Find where the given text appears and provide that cell's center as [X, Y] coordinate. 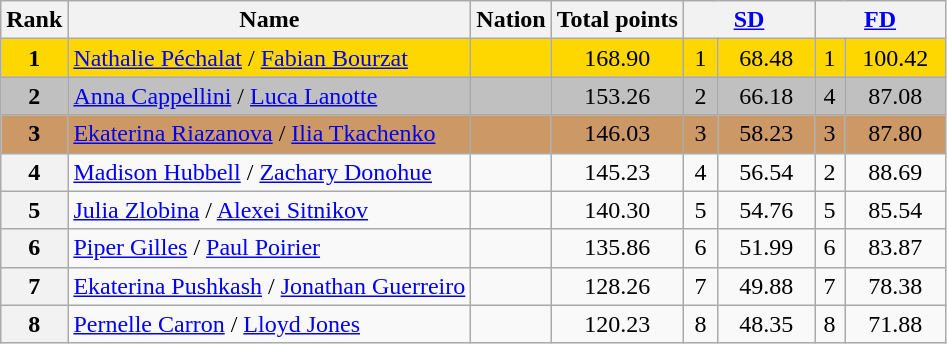
48.35 [766, 324]
87.08 [896, 96]
58.23 [766, 134]
85.54 [896, 210]
FD [880, 20]
Madison Hubbell / Zachary Donohue [270, 172]
68.48 [766, 58]
56.54 [766, 172]
Piper Gilles / Paul Poirier [270, 248]
Ekaterina Riazanova / Ilia Tkachenko [270, 134]
Pernelle Carron / Lloyd Jones [270, 324]
78.38 [896, 286]
49.88 [766, 286]
120.23 [617, 324]
Nathalie Péchalat / Fabian Bourzat [270, 58]
83.87 [896, 248]
153.26 [617, 96]
54.76 [766, 210]
Ekaterina Pushkash / Jonathan Guerreiro [270, 286]
Julia Zlobina / Alexei Sitnikov [270, 210]
128.26 [617, 286]
SD [748, 20]
146.03 [617, 134]
66.18 [766, 96]
100.42 [896, 58]
135.86 [617, 248]
Rank [34, 20]
145.23 [617, 172]
168.90 [617, 58]
Nation [511, 20]
Total points [617, 20]
87.80 [896, 134]
71.88 [896, 324]
140.30 [617, 210]
51.99 [766, 248]
88.69 [896, 172]
Name [270, 20]
Anna Cappellini / Luca Lanotte [270, 96]
